For the text-containing cell, return its midpoint in (x, y) coordinate format. 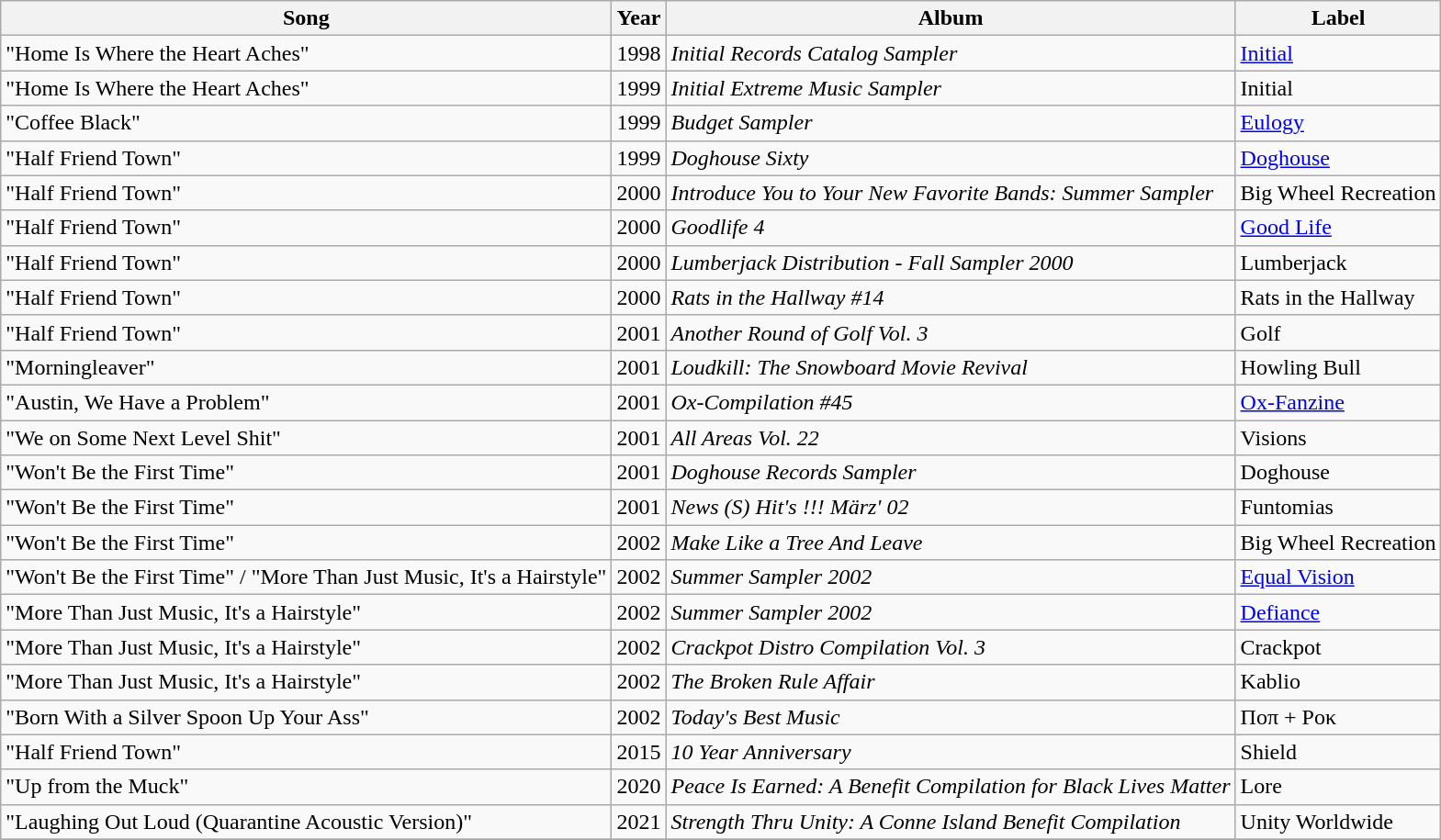
Eulogy (1338, 123)
"Won't Be the First Time" / "More Than Just Music, It's a Hairstyle" (307, 577)
Today's Best Music (951, 717)
"Morningleaver" (307, 367)
Howling Bull (1338, 367)
Another Round of Golf Vol. 3 (951, 332)
Ox-Fanzine (1338, 402)
Lore (1338, 787)
Peace Is Earned: A Benefit Compilation for Black Lives Matter (951, 787)
Visions (1338, 438)
Doghouse Sixty (951, 158)
Lumberjack Distribution - Fall Sampler 2000 (951, 263)
Unity Worldwide (1338, 822)
Loudkill: The Snowboard Movie Revival (951, 367)
Album (951, 18)
Lumberjack (1338, 263)
2021 (639, 822)
Strength Thru Unity: A Conne Island Benefit Compilation (951, 822)
2020 (639, 787)
Good Life (1338, 228)
Initial Records Catalog Sampler (951, 53)
"Born With a Silver Spoon Up Your Ass" (307, 717)
Song (307, 18)
Ποπ + Ροκ (1338, 717)
Shield (1338, 752)
Kablio (1338, 682)
"We on Some Next Level Shit" (307, 438)
2015 (639, 752)
Equal Vision (1338, 577)
The Broken Rule Affair (951, 682)
Crackpot (1338, 647)
1998 (639, 53)
"Austin, We Have a Problem" (307, 402)
Year (639, 18)
Ox-Compilation #45 (951, 402)
"Laughing Out Loud (Quarantine Acoustic Version)" (307, 822)
Goodlife 4 (951, 228)
Crackpot Distro Compilation Vol. 3 (951, 647)
Doghouse Records Sampler (951, 473)
Initial Extreme Music Sampler (951, 88)
Funtomias (1338, 508)
Golf (1338, 332)
Label (1338, 18)
"Up from the Muck" (307, 787)
All Areas Vol. 22 (951, 438)
Defiance (1338, 612)
Rats in the Hallway #14 (951, 297)
Make Like a Tree And Leave (951, 543)
"Coffee Black" (307, 123)
News (S) Hit's !!! März' 02 (951, 508)
Introduce You to Your New Favorite Bands: Summer Sampler (951, 193)
Budget Sampler (951, 123)
10 Year Anniversary (951, 752)
Rats in the Hallway (1338, 297)
